Return (x, y) of the center of cell containing provided text 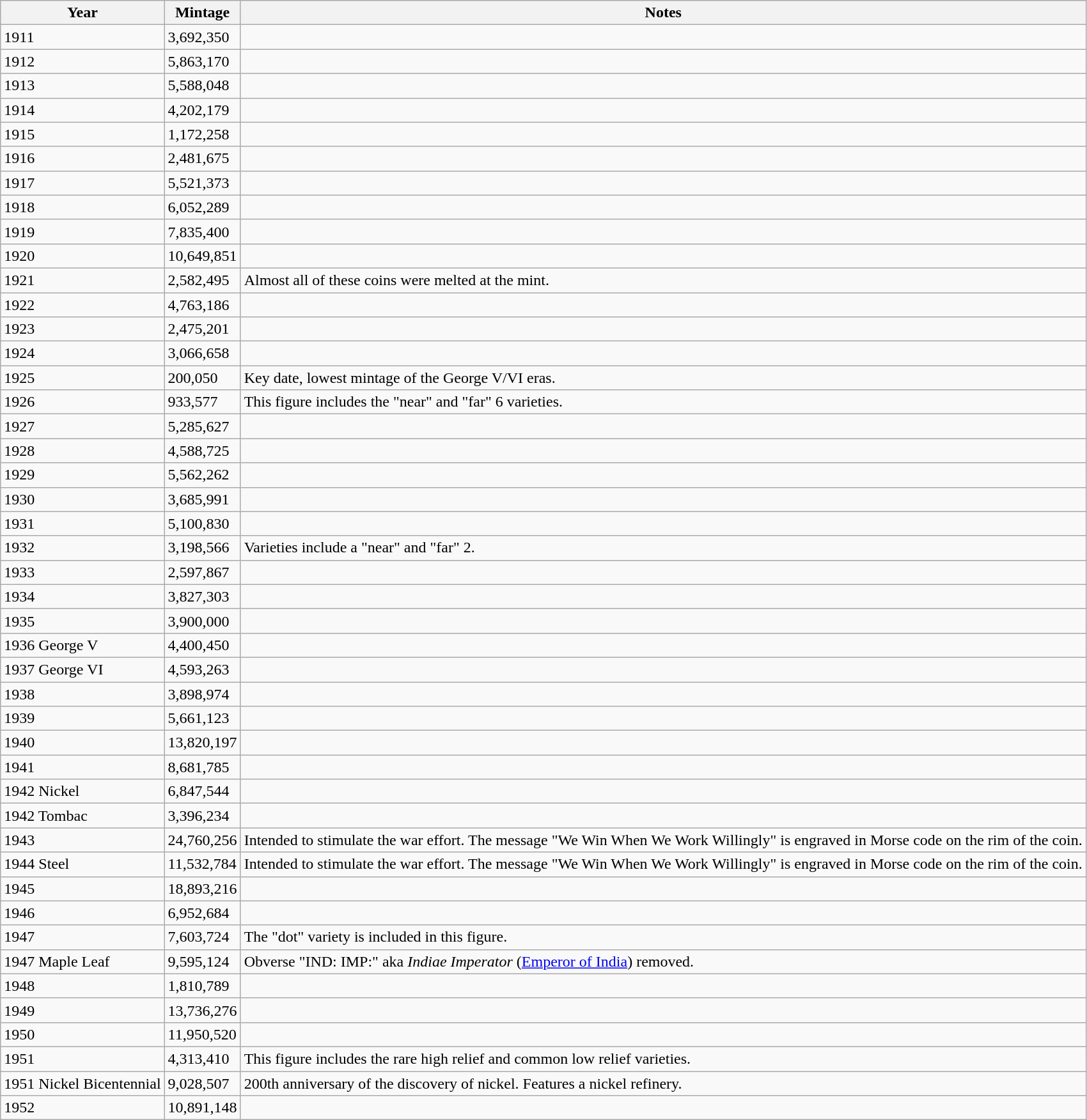
1934 (82, 596)
6,052,289 (202, 207)
5,521,373 (202, 183)
4,400,450 (202, 645)
1913 (82, 86)
1950 (82, 1034)
1929 (82, 475)
3,198,566 (202, 548)
Obverse "IND: IMP:" aka Indiae Imperator (Emperor of India) removed. (663, 961)
5,863,170 (202, 61)
1940 (82, 743)
1944 Steel (82, 864)
1947 (82, 937)
9,028,507 (202, 1084)
1926 (82, 402)
13,736,276 (202, 1010)
6,952,684 (202, 913)
1948 (82, 986)
1932 (82, 548)
The "dot" variety is included in this figure. (663, 937)
1951 Nickel Bicentennial (82, 1084)
3,066,658 (202, 354)
1924 (82, 354)
1952 (82, 1108)
11,950,520 (202, 1034)
3,900,000 (202, 621)
3,685,991 (202, 499)
1927 (82, 426)
1947 Maple Leaf (82, 961)
11,532,784 (202, 864)
1920 (82, 256)
Notes (663, 13)
10,891,148 (202, 1108)
933,577 (202, 402)
8,681,785 (202, 767)
3,827,303 (202, 596)
24,760,256 (202, 840)
1936 George V (82, 645)
1942 Tombac (82, 816)
1,810,789 (202, 986)
1919 (82, 231)
2,481,675 (202, 159)
4,313,410 (202, 1059)
18,893,216 (202, 889)
3,396,234 (202, 816)
5,661,123 (202, 719)
1922 (82, 305)
5,100,830 (202, 524)
1930 (82, 499)
1943 (82, 840)
1921 (82, 280)
1,172,258 (202, 134)
2,582,495 (202, 280)
1946 (82, 913)
Year (82, 13)
6,847,544 (202, 791)
1918 (82, 207)
Almost all of these coins were melted at the mint. (663, 280)
1935 (82, 621)
4,593,263 (202, 669)
1945 (82, 889)
Key date, lowest mintage of the George V/VI eras. (663, 378)
4,202,179 (202, 110)
1917 (82, 183)
1923 (82, 329)
Mintage (202, 13)
4,763,186 (202, 305)
1938 (82, 694)
This figure includes the rare high relief and common low relief varieties. (663, 1059)
Varieties include a "near" and "far" 2. (663, 548)
2,597,867 (202, 572)
1942 Nickel (82, 791)
1916 (82, 159)
1941 (82, 767)
This figure includes the "near" and "far" 6 varieties. (663, 402)
1912 (82, 61)
10,649,851 (202, 256)
9,595,124 (202, 961)
1914 (82, 110)
1928 (82, 451)
1951 (82, 1059)
5,562,262 (202, 475)
1915 (82, 134)
3,692,350 (202, 37)
5,588,048 (202, 86)
200,050 (202, 378)
1939 (82, 719)
13,820,197 (202, 743)
3,898,974 (202, 694)
200th anniversary of the discovery of nickel. Features a nickel refinery. (663, 1084)
1949 (82, 1010)
7,835,400 (202, 231)
1933 (82, 572)
1911 (82, 37)
1937 George VI (82, 669)
7,603,724 (202, 937)
5,285,627 (202, 426)
1931 (82, 524)
1925 (82, 378)
2,475,201 (202, 329)
4,588,725 (202, 451)
